Detect which cell encompasses the target text, then output its [X, Y] center coordinate. 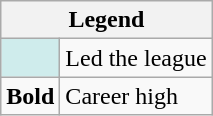
Led the league [136, 58]
Bold [30, 96]
Career high [136, 96]
Legend [106, 20]
